Return the [x, y] coordinate for the center point of the cell that contains the specified text.  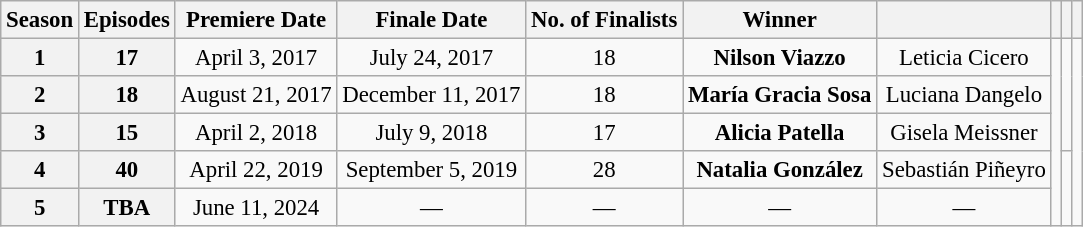
Nilson Viazzo [780, 58]
5 [40, 208]
April 2, 2018 [256, 133]
Season [40, 20]
Leticia Cicero [964, 58]
TBA [126, 208]
Finale Date [432, 20]
April 22, 2019 [256, 170]
Sebastián Piñeyro [964, 170]
December 11, 2017 [432, 95]
Natalia González [780, 170]
Alicia Patella [780, 133]
June 11, 2024 [256, 208]
15 [126, 133]
2 [40, 95]
María Gracia Sosa [780, 95]
July 24, 2017 [432, 58]
40 [126, 170]
July 9, 2018 [432, 133]
28 [604, 170]
Luciana Dangelo [964, 95]
1 [40, 58]
Winner [780, 20]
Premiere Date [256, 20]
No. of Finalists [604, 20]
Gisela Meissner [964, 133]
Episodes [126, 20]
April 3, 2017 [256, 58]
3 [40, 133]
4 [40, 170]
September 5, 2019 [432, 170]
August 21, 2017 [256, 95]
